Return [X, Y] of the center of cell containing provided text 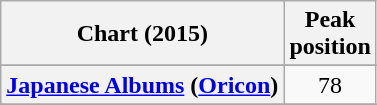
Chart (2015) [142, 34]
Peakposition [330, 34]
Japanese Albums (Oricon) [142, 85]
78 [330, 85]
